Return the (X, Y) coordinate for the center point of the cell that contains the specified text.  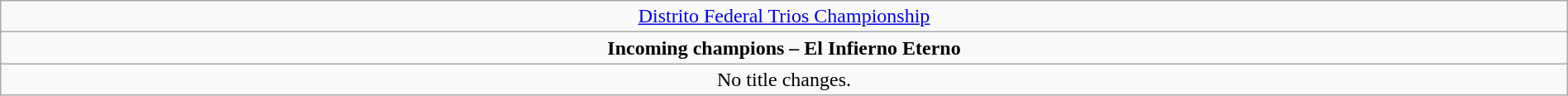
Incoming champions – El Infierno Eterno (784, 48)
No title changes. (784, 79)
Distrito Federal Trios Championship (784, 17)
